Output the (X, Y) coordinate of the center of the cell containing the given text.  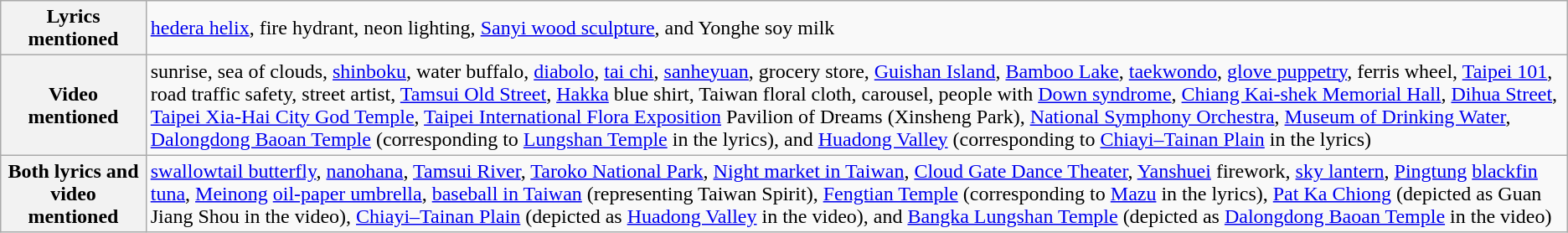
Lyrics mentioned (74, 28)
hedera helix, fire hydrant, neon lighting, Sanyi wood sculpture, and Yonghe soy milk (856, 28)
Both lyrics and video mentioned (74, 194)
Video mentioned (74, 106)
